Return (X, Y) of the center of cell containing provided text 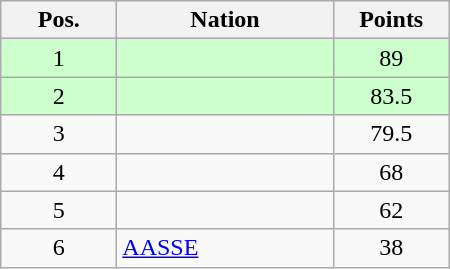
5 (59, 210)
Nation (225, 20)
79.5 (391, 134)
89 (391, 58)
68 (391, 172)
1 (59, 58)
38 (391, 248)
2 (59, 96)
AASSE (225, 248)
Points (391, 20)
4 (59, 172)
62 (391, 210)
83.5 (391, 96)
6 (59, 248)
Pos. (59, 20)
3 (59, 134)
